Output the [x, y] coordinate of the center of the cell containing the given text.  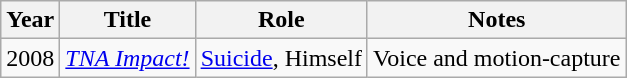
TNA Impact! [128, 58]
2008 [30, 58]
Role [281, 20]
Suicide, Himself [281, 58]
Notes [496, 20]
Year [30, 20]
Title [128, 20]
Voice and motion-capture [496, 58]
